Identify which cell holds the provided text, then report its [X, Y] central coordinate. 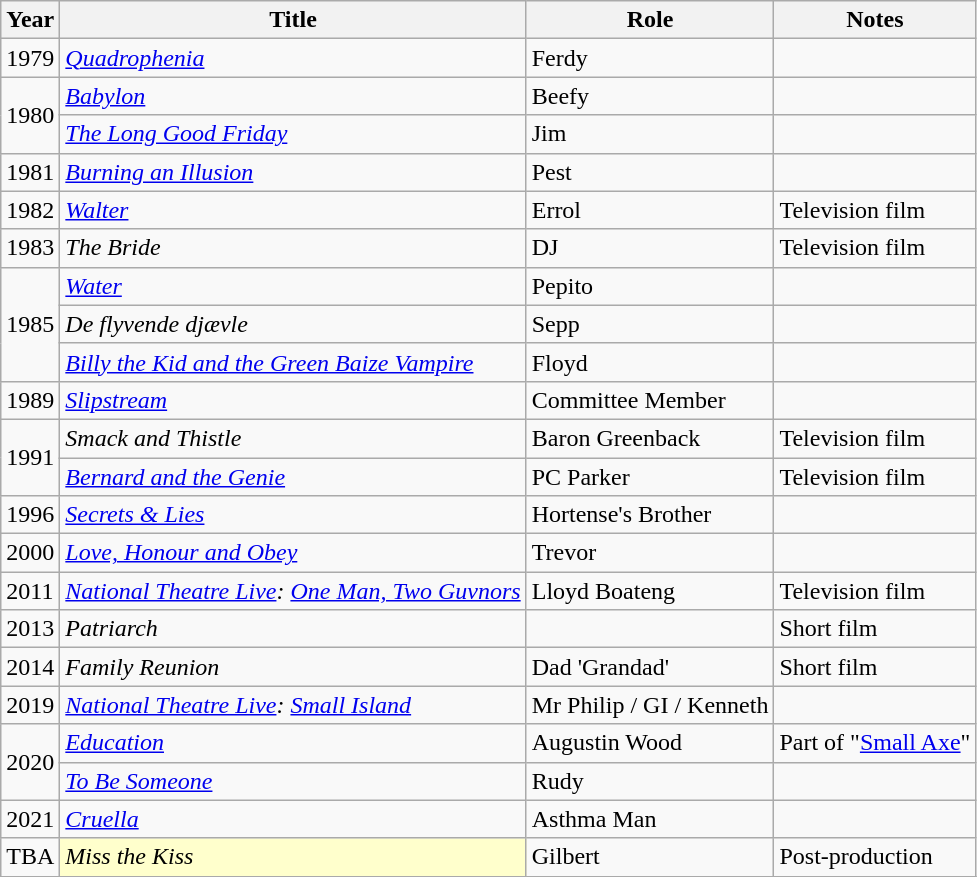
1980 [30, 115]
Year [30, 20]
Gilbert [650, 857]
Errol [650, 210]
Sepp [650, 324]
Smack and Thistle [293, 438]
Family Reunion [293, 667]
Beefy [650, 96]
Title [293, 20]
Billy the Kid and the Green Baize Vampire [293, 362]
Education [293, 743]
Post-production [875, 857]
Trevor [650, 553]
Dad 'Grandad' [650, 667]
Cruella [293, 819]
Baron Greenback [650, 438]
Hortense's Brother [650, 515]
1991 [30, 457]
1983 [30, 248]
Love, Honour and Obey [293, 553]
Role [650, 20]
1996 [30, 515]
The Long Good Friday [293, 134]
2011 [30, 591]
2019 [30, 705]
Ferdy [650, 58]
Secrets & Lies [293, 515]
Lloyd Boateng [650, 591]
TBA [30, 857]
1982 [30, 210]
Burning an Illusion [293, 172]
Floyd [650, 362]
Bernard and the Genie [293, 477]
Notes [875, 20]
1979 [30, 58]
Patriarch [293, 629]
2013 [30, 629]
2000 [30, 553]
De flyvende djævle [293, 324]
Rudy [650, 781]
2021 [30, 819]
DJ [650, 248]
2020 [30, 762]
Part of "Small Axe" [875, 743]
Mr Philip / GI / Kenneth [650, 705]
Augustin Wood [650, 743]
Slipstream [293, 400]
Committee Member [650, 400]
Quadrophenia [293, 58]
National Theatre Live: One Man, Two Guvnors [293, 591]
1981 [30, 172]
Pest [650, 172]
Water [293, 286]
Asthma Man [650, 819]
2014 [30, 667]
Pepito [650, 286]
Jim [650, 134]
Babylon [293, 96]
National Theatre Live: Small Island [293, 705]
Walter [293, 210]
1989 [30, 400]
The Bride [293, 248]
PC Parker [650, 477]
1985 [30, 324]
To Be Someone [293, 781]
Miss the Kiss [293, 857]
